Output the [X, Y] coordinate of the center of the cell containing the given text.  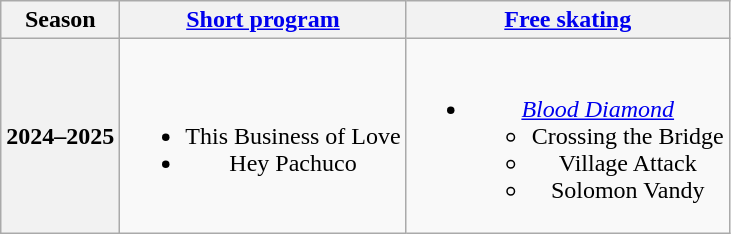
2024–2025 [60, 136]
This Business of LoveHey Pachuco [263, 136]
Free skating [568, 20]
Short program [263, 20]
Season [60, 20]
Blood DiamondCrossing the BridgeVillage AttackSolomon Vandy [568, 136]
